Find where the given text appears and provide that cell's center as [X, Y] coordinate. 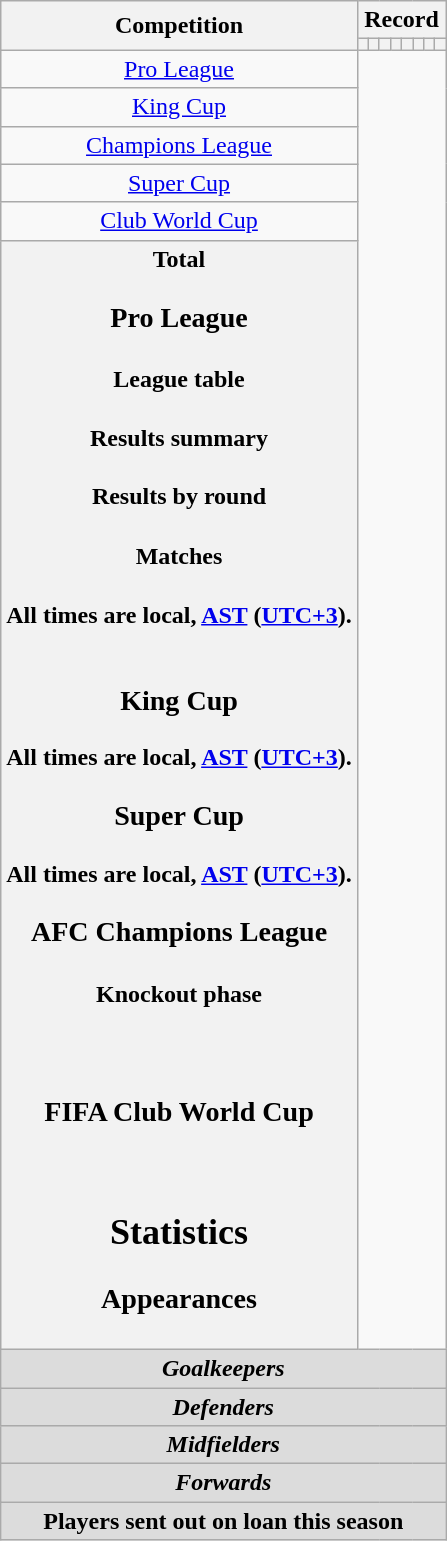
Goalkeepers [224, 1368]
Competition [180, 26]
Forwards [224, 1483]
Pro League [180, 69]
Champions League [180, 145]
King Cup [180, 107]
Club World Cup [180, 221]
Super Cup [180, 183]
Players sent out on loan this season [224, 1521]
Defenders [224, 1407]
Record [401, 20]
Midfielders [224, 1445]
